Find where the given text appears and provide that cell's center as (X, Y) coordinate. 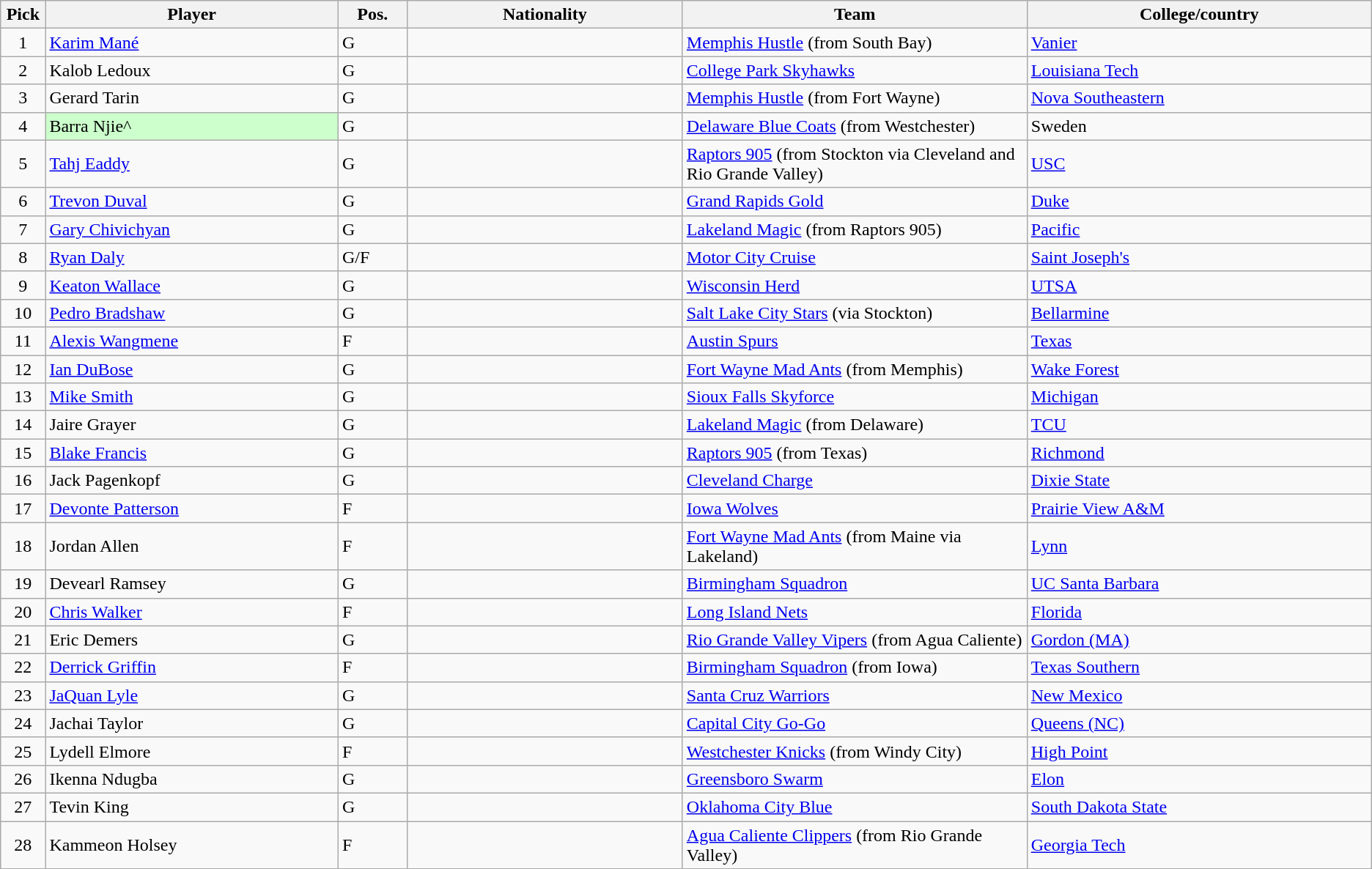
Lynn (1199, 547)
Memphis Hustle (from South Bay) (855, 42)
24 (23, 723)
Player (192, 15)
New Mexico (1199, 695)
Saint Joseph's (1199, 257)
Alexis Wangmene (192, 341)
Duke (1199, 201)
Keaton Wallace (192, 285)
27 (23, 807)
Wisconsin Herd (855, 285)
Nationality (545, 15)
Raptors 905 (from Stockton via Cleveland and Rio Grande Valley) (855, 164)
Birmingham Squadron (855, 584)
18 (23, 547)
11 (23, 341)
Tevin King (192, 807)
Ikenna Ndugba (192, 779)
South Dakota State (1199, 807)
Georgia Tech (1199, 844)
JaQuan Lyle (192, 695)
USC (1199, 164)
Kalob Ledoux (192, 70)
Pos. (372, 15)
Sioux Falls Skyforce (855, 397)
Texas Southern (1199, 668)
Lakeland Magic (from Raptors 905) (855, 229)
Karim Mané (192, 42)
Lydell Elmore (192, 751)
Delaware Blue Coats (from Westchester) (855, 126)
Gerard Tarin (192, 98)
Mike Smith (192, 397)
Greensboro Swarm (855, 779)
Grand Rapids Gold (855, 201)
Devearl Ramsey (192, 584)
Santa Cruz Warriors (855, 695)
25 (23, 751)
19 (23, 584)
Agua Caliente Clippers (from Rio Grande Valley) (855, 844)
Raptors 905 (from Texas) (855, 453)
Jaire Grayer (192, 425)
Iowa Wolves (855, 509)
22 (23, 668)
Gary Chivichyan (192, 229)
Pick (23, 15)
21 (23, 640)
12 (23, 369)
Barra Njie^ (192, 126)
Team (855, 15)
1 (23, 42)
Birmingham Squadron (from Iowa) (855, 668)
Austin Spurs (855, 341)
Fort Wayne Mad Ants (from Maine via Lakeland) (855, 547)
Fort Wayne Mad Ants (from Memphis) (855, 369)
College/country (1199, 15)
Vanier (1199, 42)
26 (23, 779)
9 (23, 285)
College Park Skyhawks (855, 70)
Lakeland Magic (from Delaware) (855, 425)
17 (23, 509)
6 (23, 201)
15 (23, 453)
16 (23, 481)
Jordan Allen (192, 547)
Pedro Bradshaw (192, 313)
Tahj Eaddy (192, 164)
Jachai Taylor (192, 723)
Pacific (1199, 229)
Dixie State (1199, 481)
G/F (372, 257)
Richmond (1199, 453)
Long Island Nets (855, 612)
Sweden (1199, 126)
Louisiana Tech (1199, 70)
14 (23, 425)
Cleveland Charge (855, 481)
23 (23, 695)
4 (23, 126)
Gordon (MA) (1199, 640)
Nova Southeastern (1199, 98)
Capital City Go-Go (855, 723)
Eric Demers (192, 640)
Texas (1199, 341)
3 (23, 98)
UC Santa Barbara (1199, 584)
Devonte Patterson (192, 509)
Bellarmine (1199, 313)
Jack Pagenkopf (192, 481)
2 (23, 70)
10 (23, 313)
Motor City Cruise (855, 257)
Derrick Griffin (192, 668)
Elon (1199, 779)
7 (23, 229)
8 (23, 257)
Blake Francis (192, 453)
Florida (1199, 612)
Rio Grande Valley Vipers (from Agua Caliente) (855, 640)
High Point (1199, 751)
Kammeon Holsey (192, 844)
5 (23, 164)
Oklahoma City Blue (855, 807)
Ian DuBose (192, 369)
28 (23, 844)
Chris Walker (192, 612)
Westchester Knicks (from Windy City) (855, 751)
Memphis Hustle (from Fort Wayne) (855, 98)
Salt Lake City Stars (via Stockton) (855, 313)
13 (23, 397)
Queens (NC) (1199, 723)
20 (23, 612)
Wake Forest (1199, 369)
Prairie View A&M (1199, 509)
UTSA (1199, 285)
Michigan (1199, 397)
Ryan Daly (192, 257)
TCU (1199, 425)
Trevon Duval (192, 201)
